Return the (x, y) coordinate for the center point of the cell that contains the specified text.  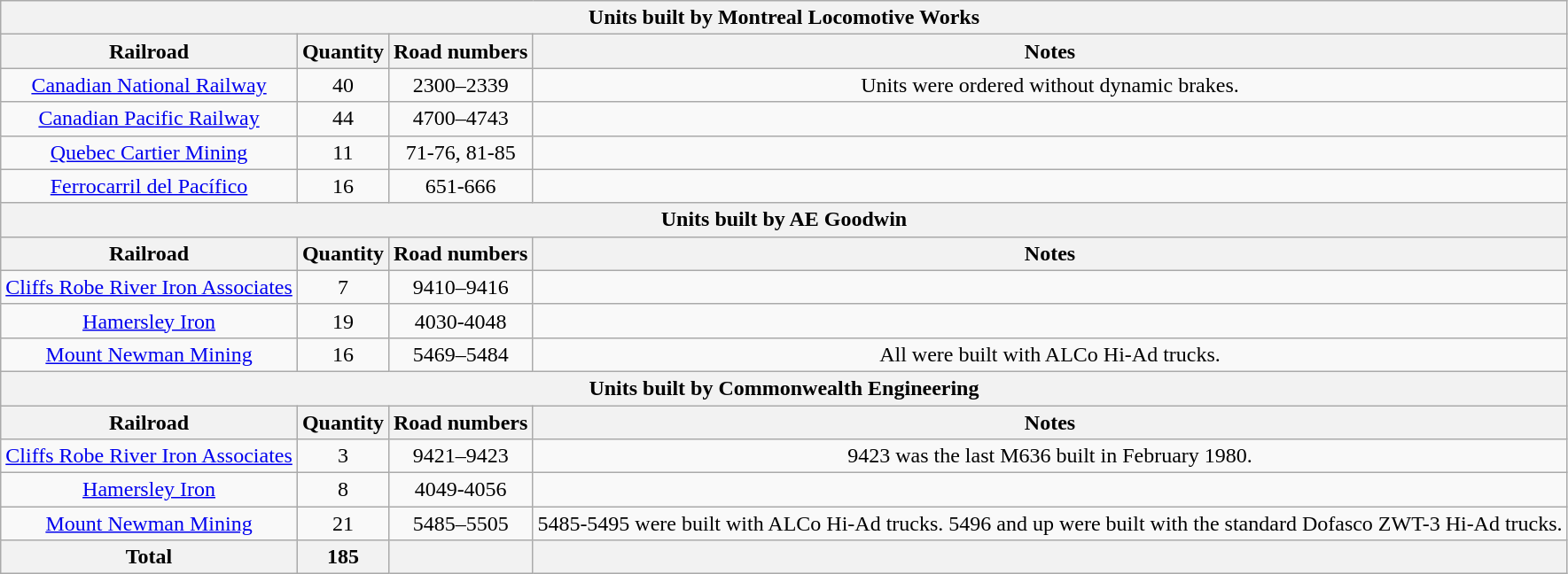
71-76, 81-85 (460, 152)
Units built by Commonwealth Engineering (784, 388)
4030-4048 (460, 321)
7 (342, 287)
8 (342, 490)
Units built by AE Goodwin (784, 220)
9423 was the last M636 built in February 1980. (1049, 456)
185 (342, 557)
651-666 (460, 186)
19 (342, 321)
4700–4743 (460, 119)
All were built with ALCo Hi-Ad trucks. (1049, 354)
5485-5495 were built with ALCo Hi-Ad trucks. 5496 and up were built with the standard Dofasco ZWT-3 Hi-Ad trucks. (1049, 524)
11 (342, 152)
Canadian Pacific Railway (149, 119)
40 (342, 85)
Ferrocarril del Pacífico (149, 186)
Quebec Cartier Mining (149, 152)
9410–9416 (460, 287)
Total (149, 557)
9421–9423 (460, 456)
3 (342, 456)
21 (342, 524)
2300–2339 (460, 85)
Units were ordered without dynamic brakes. (1049, 85)
5485–5505 (460, 524)
44 (342, 119)
4049-4056 (460, 490)
Canadian National Railway (149, 85)
Units built by Montreal Locomotive Works (784, 18)
5469–5484 (460, 354)
